From the cell containing the given text, extract its center point as (X, Y) coordinate. 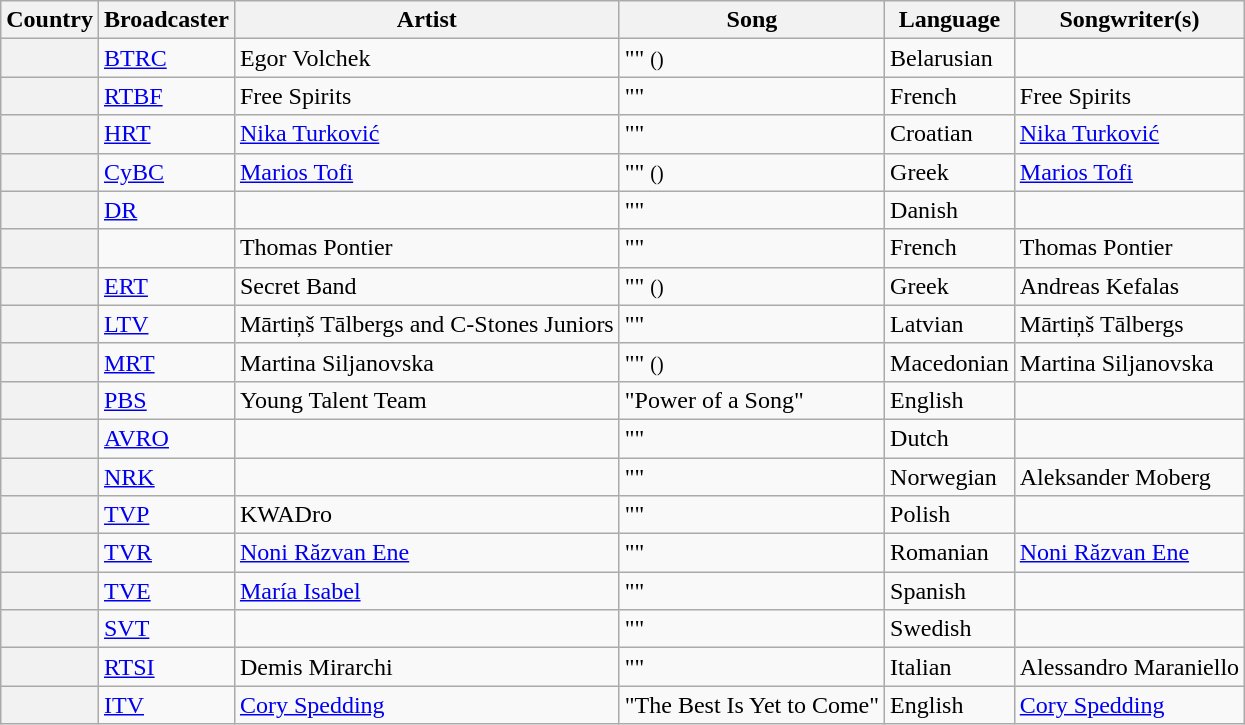
KWADro (426, 515)
Secret Band (426, 286)
Mārtiņš Tālbergs (1129, 324)
Spanish (950, 591)
SVT (166, 629)
RTBF (166, 96)
Swedish (950, 629)
Alessandro Maraniello (1129, 667)
MRT (166, 362)
Songwriter(s) (1129, 20)
Language (950, 20)
Belarusian (950, 58)
ERT (166, 286)
Andreas Kefalas (1129, 286)
Croatian (950, 134)
Romanian (950, 553)
Demis Mirarchi (426, 667)
Macedonian (950, 362)
HRT (166, 134)
Mārtiņš Tālbergs and C-Stones Juniors (426, 324)
CyBC (166, 172)
TVR (166, 553)
Polish (950, 515)
Artist (426, 20)
ITV (166, 705)
Italian (950, 667)
Latvian (950, 324)
BTRC (166, 58)
PBS (166, 400)
Egor Volchek (426, 58)
DR (166, 210)
NRK (166, 477)
RTSI (166, 667)
Danish (950, 210)
"The Best Is Yet to Come" (752, 705)
"Power of a Song" (752, 400)
Song (752, 20)
AVRO (166, 438)
Aleksander Moberg (1129, 477)
María Isabel (426, 591)
LTV (166, 324)
Country (50, 20)
TVE (166, 591)
Dutch (950, 438)
Broadcaster (166, 20)
Young Talent Team (426, 400)
Norwegian (950, 477)
TVP (166, 515)
